Provide the [X, Y] coordinate of the cell's center where the given text is located.  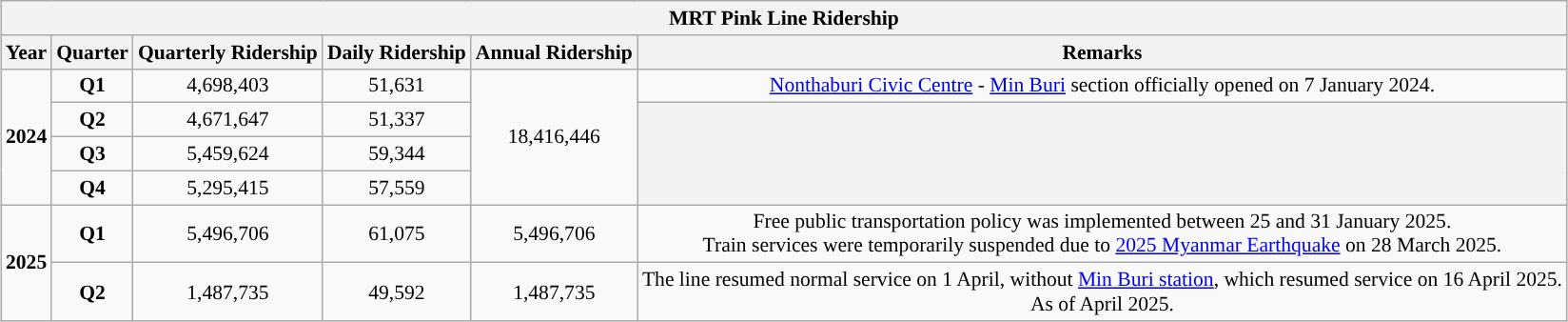
Remarks [1102, 51]
The line resumed normal service on 1 April, without Min Buri station, which resumed service on 16 April 2025.As of April 2025. [1102, 292]
59,344 [397, 153]
4,671,647 [228, 120]
Daily Ridership [397, 51]
18,416,446 [554, 136]
57,559 [397, 188]
Annual Ridership [554, 51]
51,337 [397, 120]
Q3 [92, 153]
Year [27, 51]
4,698,403 [228, 86]
49,592 [397, 292]
2024 [27, 136]
MRT Pink Line Ridership [784, 18]
5,295,415 [228, 188]
Quarterly Ridership [228, 51]
Nonthaburi Civic Centre - Min Buri section officially opened on 7 January 2024. [1102, 86]
Quarter [92, 51]
61,075 [397, 232]
2025 [27, 262]
51,631 [397, 86]
Q4 [92, 188]
5,459,624 [228, 153]
